Detect which cell encompasses the target text, then output its (x, y) center coordinate. 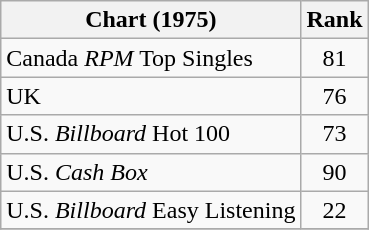
UK (151, 96)
U.S. Billboard Easy Listening (151, 210)
73 (334, 134)
22 (334, 210)
Canada RPM Top Singles (151, 58)
U.S. Billboard Hot 100 (151, 134)
76 (334, 96)
81 (334, 58)
Rank (334, 20)
90 (334, 172)
Chart (1975) (151, 20)
U.S. Cash Box (151, 172)
